Capture the cell that displays the provided text and extract its (X, Y) central coordinate. 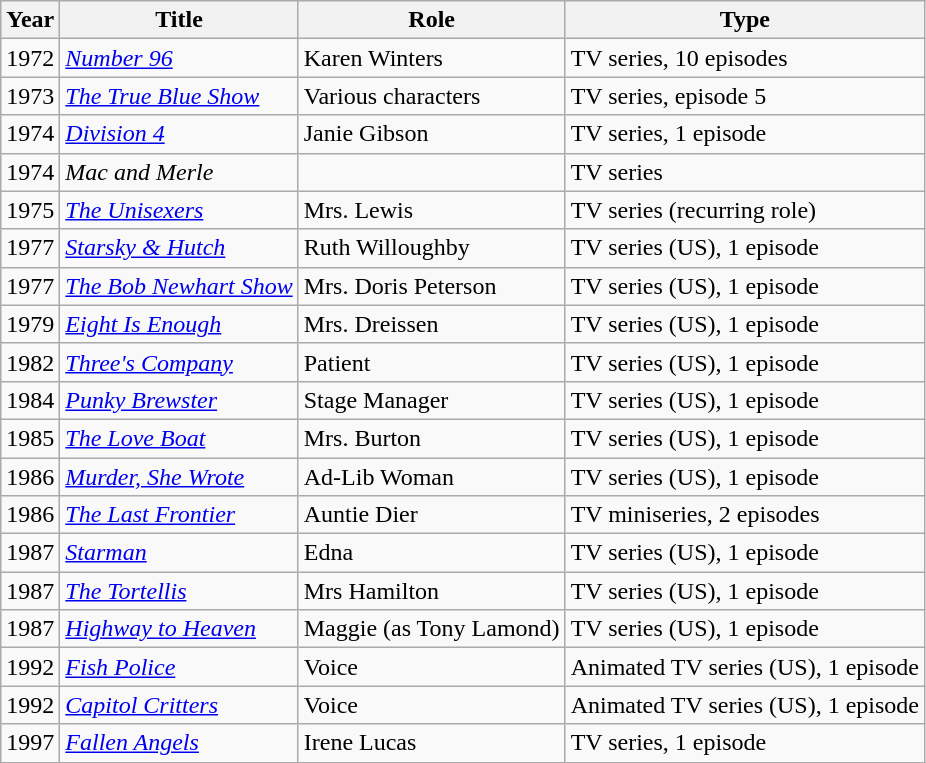
TV miniseries, 2 episodes (744, 515)
Janie Gibson (432, 134)
1973 (30, 96)
Capitol Critters (179, 705)
Auntie Dier (432, 515)
Fish Police (179, 667)
1979 (30, 324)
1997 (30, 743)
Title (179, 20)
1972 (30, 58)
Starsky & Hutch (179, 248)
Various characters (432, 96)
Stage Manager (432, 400)
Maggie (as Tony Lamond) (432, 629)
The Unisexers (179, 210)
TV series, episode 5 (744, 96)
Eight Is Enough (179, 324)
Punky Brewster (179, 400)
Role (432, 20)
1982 (30, 362)
Edna (432, 553)
Mrs. Lewis (432, 210)
Division 4 (179, 134)
Type (744, 20)
1975 (30, 210)
Starman (179, 553)
The True Blue Show (179, 96)
Mrs. Doris Peterson (432, 286)
TV series, 10 episodes (744, 58)
Ruth Willoughby (432, 248)
TV series (recurring role) (744, 210)
Year (30, 20)
Mrs. Burton (432, 438)
The Last Frontier (179, 515)
Mac and Merle (179, 172)
TV series (744, 172)
Ad-Lib Woman (432, 477)
Karen Winters (432, 58)
The Bob Newhart Show (179, 286)
1985 (30, 438)
The Tortellis (179, 591)
Fallen Angels (179, 743)
The Love Boat (179, 438)
Highway to Heaven (179, 629)
Mrs Hamilton (432, 591)
1984 (30, 400)
Irene Lucas (432, 743)
Three's Company (179, 362)
Number 96 (179, 58)
Patient (432, 362)
Mrs. Dreissen (432, 324)
Murder, She Wrote (179, 477)
